Find where the given text appears and provide that cell's center as (x, y) coordinate. 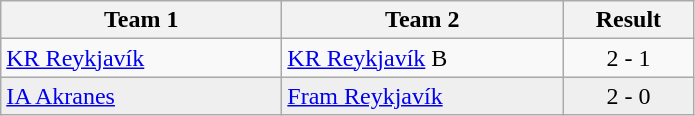
IA Akranes (142, 96)
Result (628, 20)
2 - 0 (628, 96)
Team 2 (422, 20)
Fram Reykjavík (422, 96)
Team 1 (142, 20)
KR Reykjavík B (422, 58)
2 - 1 (628, 58)
KR Reykjavík (142, 58)
